Extract the [X, Y] coordinate from the center of the cell holding the provided text.  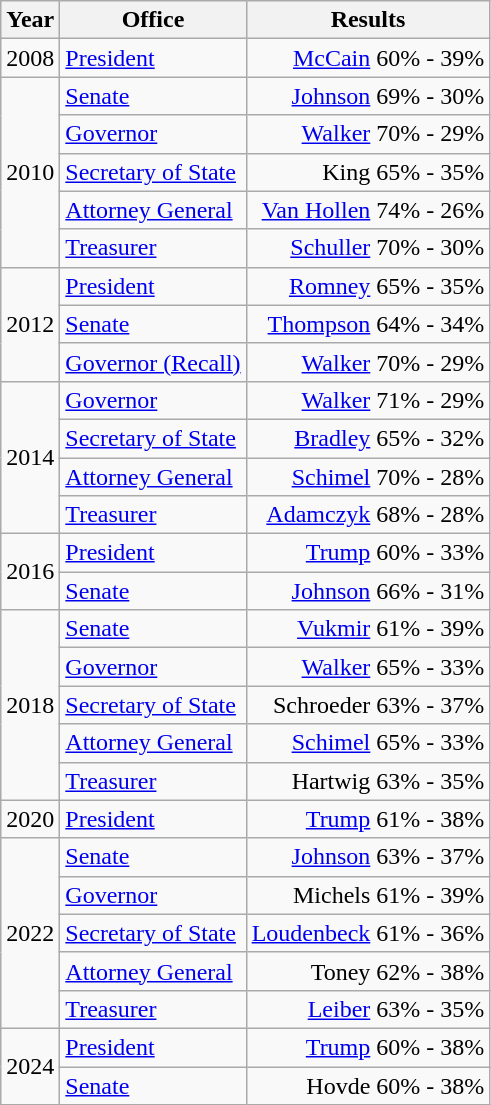
Michels 61% - 39% [368, 895]
Van Hollen 74% - 26% [368, 210]
2024 [30, 1066]
King 65% - 35% [368, 172]
Johnson 63% - 37% [368, 857]
Bradley 65% - 32% [368, 438]
Toney 62% - 38% [368, 971]
Johnson 69% - 30% [368, 96]
Trump 61% - 38% [368, 819]
Trump 60% - 33% [368, 553]
Walker 65% - 33% [368, 667]
Schuller 70% - 30% [368, 248]
Governor (Recall) [153, 362]
Year [30, 20]
Walker 71% - 29% [368, 400]
Loudenbeck 61% - 36% [368, 933]
Results [368, 20]
Johnson 66% - 31% [368, 591]
Romney 65% - 35% [368, 286]
2016 [30, 572]
Schroeder 63% - 37% [368, 705]
Schimel 70% - 28% [368, 477]
Hartwig 63% - 35% [368, 781]
2008 [30, 58]
2014 [30, 457]
2022 [30, 933]
McCain 60% - 39% [368, 58]
Thompson 64% - 34% [368, 324]
2020 [30, 819]
Trump 60% - 38% [368, 1047]
Schimel 65% - 33% [368, 743]
Office [153, 20]
Adamczyk 68% - 28% [368, 515]
Leiber 63% - 35% [368, 1009]
2018 [30, 705]
2012 [30, 324]
2010 [30, 172]
Vukmir 61% - 39% [368, 629]
Hovde 60% - 38% [368, 1085]
